Output the (x, y) coordinate of the center of the cell containing the given text.  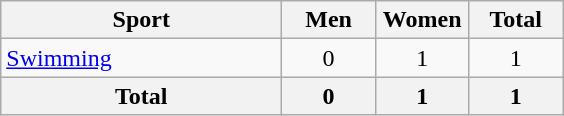
Men (329, 20)
Swimming (142, 58)
Sport (142, 20)
Women (422, 20)
